Determine the (X, Y) coordinate at the center of the cell enclosing the given text.  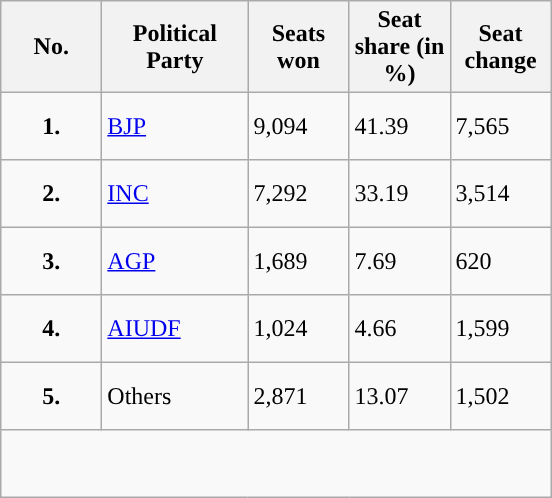
5. (52, 397)
INC (175, 194)
2,871 (298, 397)
1. (52, 127)
7.69 (400, 262)
Political Party (175, 47)
7,292 (298, 194)
Others (175, 397)
1,689 (298, 262)
4.66 (400, 329)
1,599 (500, 329)
9,094 (298, 127)
41.39 (400, 127)
Seats won (298, 47)
2. (52, 194)
Seat share (in %) (400, 47)
AGP (175, 262)
4. (52, 329)
1,024 (298, 329)
7,565 (500, 127)
33.19 (400, 194)
13.07 (400, 397)
No. (52, 47)
1,502 (500, 397)
AIUDF (175, 329)
BJP (175, 127)
Seat change (500, 47)
3,514 (500, 194)
620 (500, 262)
3. (52, 262)
